Find where the given text appears and provide that cell's center as (x, y) coordinate. 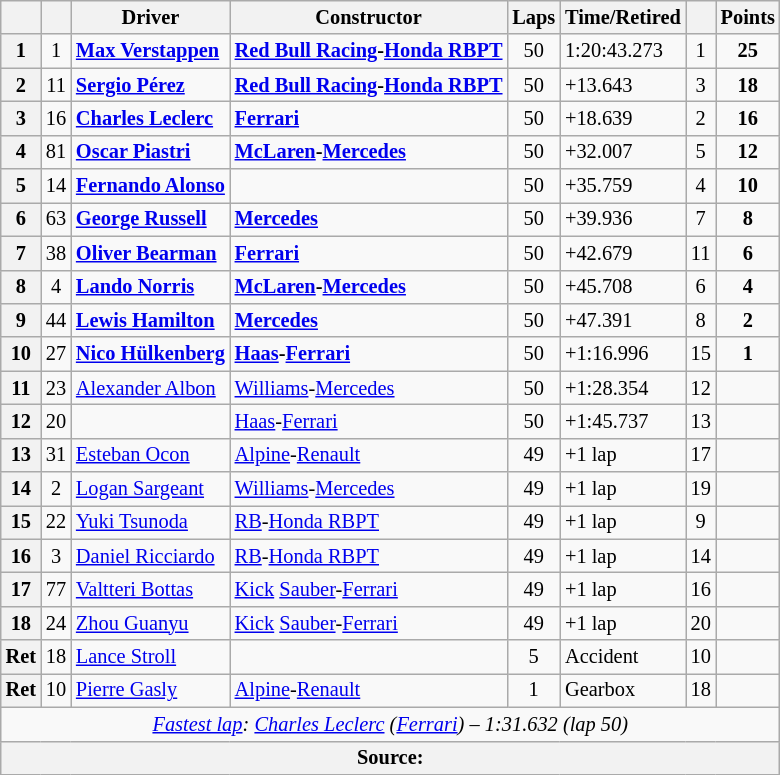
Oliver Bearman (150, 253)
Driver (150, 17)
Sergio Pérez (150, 85)
Pierre Gasly (150, 690)
Time/Retired (623, 17)
77 (56, 589)
Lando Norris (150, 287)
Oscar Piastri (150, 152)
Points (748, 17)
Valtteri Bottas (150, 589)
+1:45.737 (623, 421)
27 (56, 354)
Charles Leclerc (150, 118)
24 (56, 623)
Accident (623, 657)
+45.708 (623, 287)
Esteban Ocon (150, 455)
+13.643 (623, 85)
Nico Hülkenberg (150, 354)
Zhou Guanyu (150, 623)
+32.007 (623, 152)
Yuki Tsunoda (150, 522)
+47.391 (623, 320)
38 (56, 253)
19 (701, 489)
1:20:43.273 (623, 51)
+35.759 (623, 186)
Constructor (369, 17)
Fastest lap: Charles Leclerc (Ferrari) – 1:31.632 (lap 50) (390, 724)
31 (56, 455)
Daniel Ricciardo (150, 556)
+1:16.996 (623, 354)
+39.936 (623, 219)
Source: (390, 758)
Logan Sargeant (150, 489)
Max Verstappen (150, 51)
22 (56, 522)
Alexander Albon (150, 388)
44 (56, 320)
Laps (534, 17)
+18.639 (623, 118)
81 (56, 152)
63 (56, 219)
25 (748, 51)
Fernando Alonso (150, 186)
+42.679 (623, 253)
George Russell (150, 219)
Lewis Hamilton (150, 320)
Lance Stroll (150, 657)
Gearbox (623, 690)
23 (56, 388)
+1:28.354 (623, 388)
